Identify which cell holds the provided text, then report its [X, Y] central coordinate. 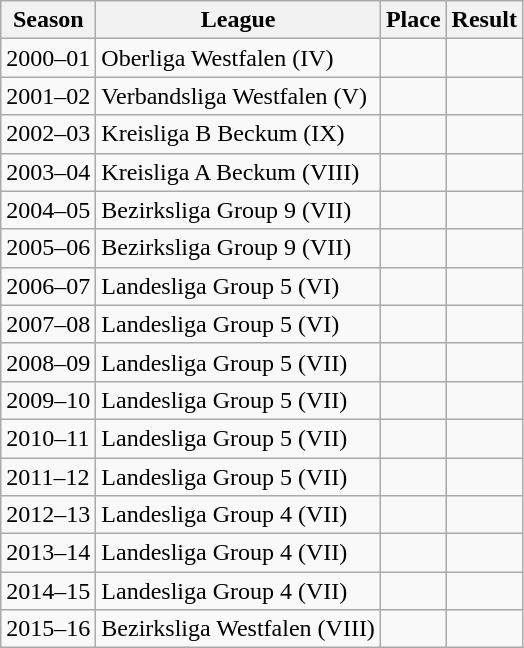
2007–08 [48, 324]
2010–11 [48, 438]
2013–14 [48, 553]
2012–13 [48, 515]
2015–16 [48, 629]
2008–09 [48, 362]
Bezirksliga Westfalen (VIII) [238, 629]
2009–10 [48, 400]
Kreisliga A Beckum (VIII) [238, 172]
2006–07 [48, 286]
2004–05 [48, 210]
Oberliga Westfalen (IV) [238, 58]
Result [484, 20]
2011–12 [48, 477]
Verbandsliga Westfalen (V) [238, 96]
2003–04 [48, 172]
Season [48, 20]
League [238, 20]
2002–03 [48, 134]
2005–06 [48, 248]
2000–01 [48, 58]
Kreisliga B Beckum (IX) [238, 134]
2001–02 [48, 96]
2014–15 [48, 591]
Place [413, 20]
